Output the [X, Y] coordinate of the center of the cell containing the given text.  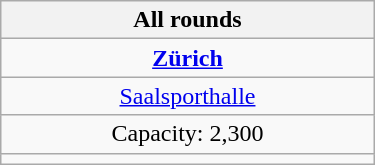
Zürich [188, 58]
Capacity: 2,300 [188, 134]
Saalsporthalle [188, 96]
All rounds [188, 20]
